From the cell containing the given text, extract its center point as (X, Y) coordinate. 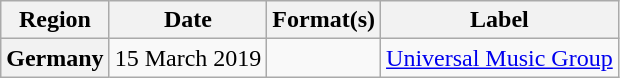
Date (188, 20)
Region (55, 20)
Universal Music Group (500, 58)
Germany (55, 58)
15 March 2019 (188, 58)
Format(s) (324, 20)
Label (500, 20)
